Provide the [x, y] coordinate of the cell's center where the given text is located.  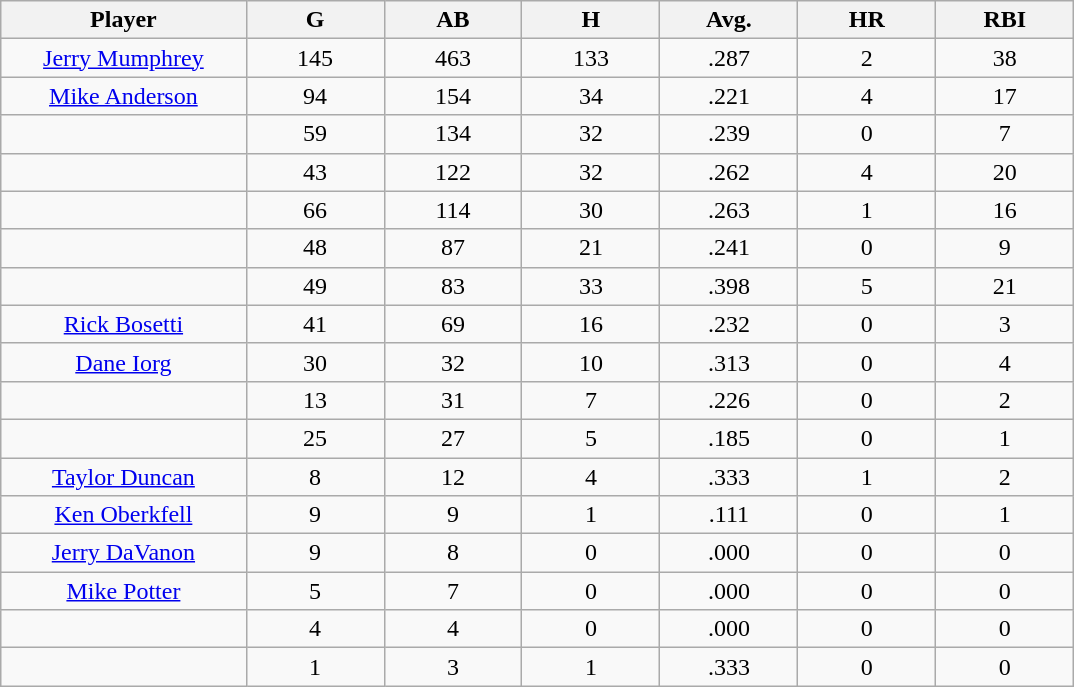
43 [315, 172]
.398 [729, 286]
.111 [729, 515]
83 [453, 286]
463 [453, 58]
.232 [729, 324]
25 [315, 438]
87 [453, 248]
Player [124, 20]
Ken Oberkfell [124, 515]
Jerry DaVanon [124, 553]
59 [315, 134]
RBI [1005, 20]
AB [453, 20]
48 [315, 248]
33 [591, 286]
17 [1005, 96]
10 [591, 362]
133 [591, 58]
66 [315, 210]
134 [453, 134]
13 [315, 400]
154 [453, 96]
Rick Bosetti [124, 324]
69 [453, 324]
.241 [729, 248]
Taylor Duncan [124, 477]
27 [453, 438]
.239 [729, 134]
38 [1005, 58]
.313 [729, 362]
114 [453, 210]
.221 [729, 96]
94 [315, 96]
20 [1005, 172]
41 [315, 324]
122 [453, 172]
.263 [729, 210]
HR [867, 20]
12 [453, 477]
.287 [729, 58]
Dane Iorg [124, 362]
Mike Potter [124, 591]
Mike Anderson [124, 96]
.262 [729, 172]
49 [315, 286]
Avg. [729, 20]
31 [453, 400]
Jerry Mumphrey [124, 58]
145 [315, 58]
.226 [729, 400]
G [315, 20]
.185 [729, 438]
H [591, 20]
34 [591, 96]
